For the text-containing cell, return its midpoint in (x, y) coordinate format. 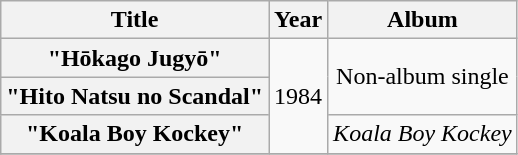
Title (135, 20)
"Hito Natsu no Scandal" (135, 96)
"Koala Boy Kockey" (135, 134)
1984 (298, 96)
Non-album single (423, 77)
Year (298, 20)
"Hōkago Jugyō" (135, 58)
Album (423, 20)
Koala Boy Kockey (423, 134)
